From the cell containing the given text, extract its center point as (x, y) coordinate. 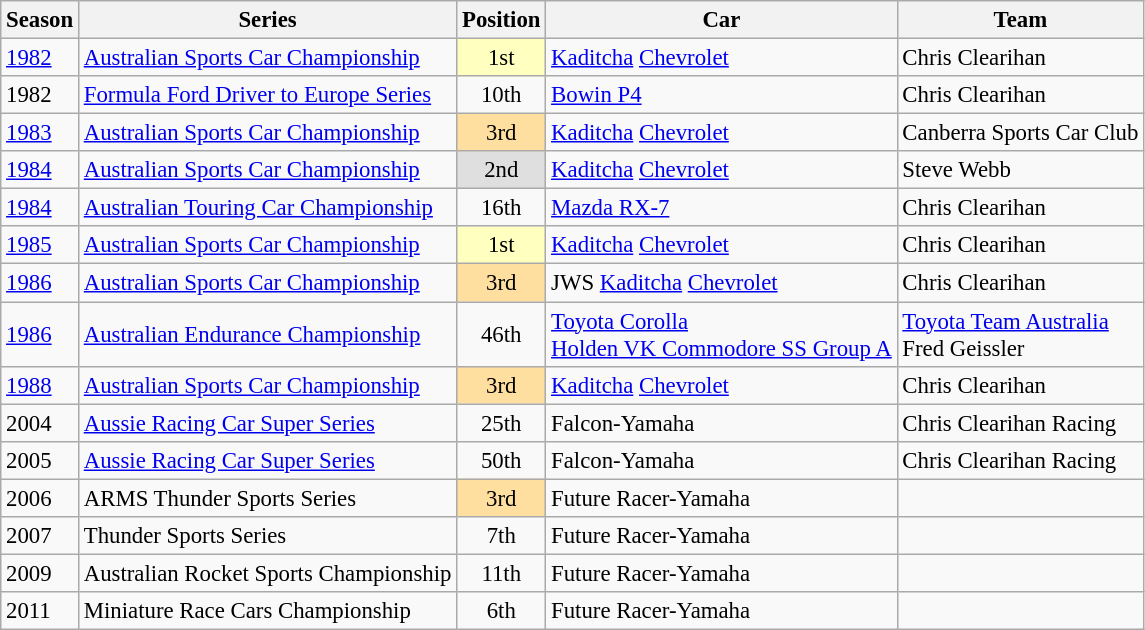
Position (502, 20)
16th (502, 208)
Car (722, 20)
Toyota Team AustraliaFred Geissler (1020, 334)
11th (502, 573)
1985 (40, 245)
2006 (40, 498)
ARMS Thunder Sports Series (267, 498)
2005 (40, 460)
1988 (40, 385)
Steve Webb (1020, 170)
2009 (40, 573)
Thunder Sports Series (267, 536)
46th (502, 334)
2011 (40, 611)
2007 (40, 536)
Australian Rocket Sports Championship (267, 573)
Season (40, 20)
Team (1020, 20)
Toyota CorollaHolden VK Commodore SS Group A (722, 334)
Bowin P4 (722, 95)
1983 (40, 133)
2nd (502, 170)
JWS Kaditcha Chevrolet (722, 283)
Series (267, 20)
Australian Touring Car Championship (267, 208)
Canberra Sports Car Club (1020, 133)
Mazda RX-7 (722, 208)
Miniature Race Cars Championship (267, 611)
Formula Ford Driver to Europe Series (267, 95)
6th (502, 611)
Australian Endurance Championship (267, 334)
2004 (40, 423)
50th (502, 460)
10th (502, 95)
25th (502, 423)
7th (502, 536)
